Detect which cell encompasses the target text, then output its [X, Y] center coordinate. 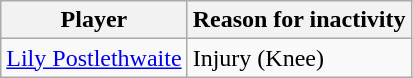
Player [94, 20]
Injury (Knee) [299, 58]
Lily Postlethwaite [94, 58]
Reason for inactivity [299, 20]
